Scan for the cell matching the given text and deliver its [X, Y] coordinate at center. 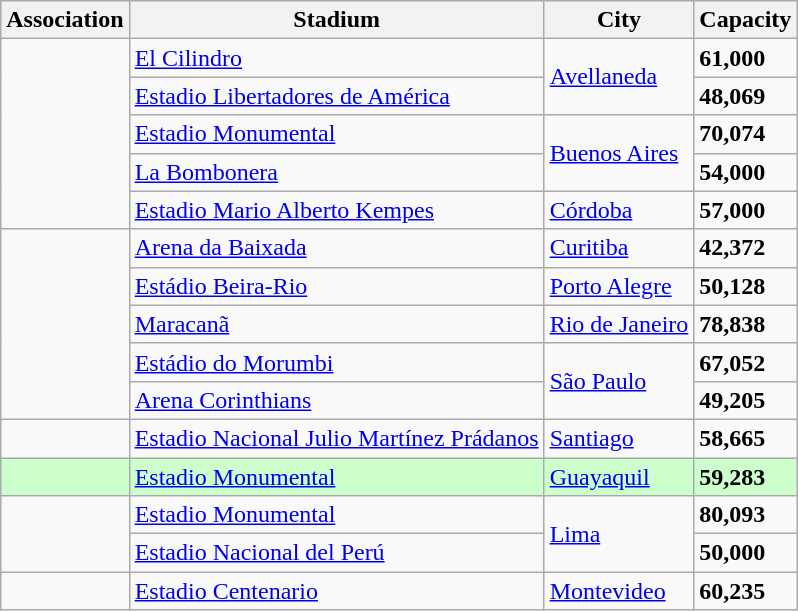
50,128 [746, 286]
Estadio Mario Alberto Kempes [336, 210]
Estadio Centenario [336, 591]
Montevideo [619, 591]
Buenos Aires [619, 153]
Arena da Baixada [336, 248]
Estadio Nacional del Perú [336, 553]
Arena Corinthians [336, 400]
Estadio Libertadores de América [336, 96]
48,069 [746, 96]
57,000 [746, 210]
60,235 [746, 591]
78,838 [746, 324]
Guayaquil [619, 477]
Lima [619, 534]
58,665 [746, 438]
Córdoba [619, 210]
54,000 [746, 172]
49,205 [746, 400]
50,000 [746, 553]
Stadium [336, 20]
Estádio do Morumbi [336, 362]
Porto Alegre [619, 286]
Estádio Beira-Rio [336, 286]
Capacity [746, 20]
La Bombonera [336, 172]
São Paulo [619, 381]
El Cilindro [336, 58]
City [619, 20]
Association [65, 20]
67,052 [746, 362]
70,074 [746, 134]
61,000 [746, 58]
Rio de Janeiro [619, 324]
42,372 [746, 248]
Curitiba [619, 248]
59,283 [746, 477]
80,093 [746, 515]
Estadio Nacional Julio Martínez Prádanos [336, 438]
Maracanã [336, 324]
Avellaneda [619, 77]
Santiago [619, 438]
